From the cell containing the given text, extract its center point as (X, Y) coordinate. 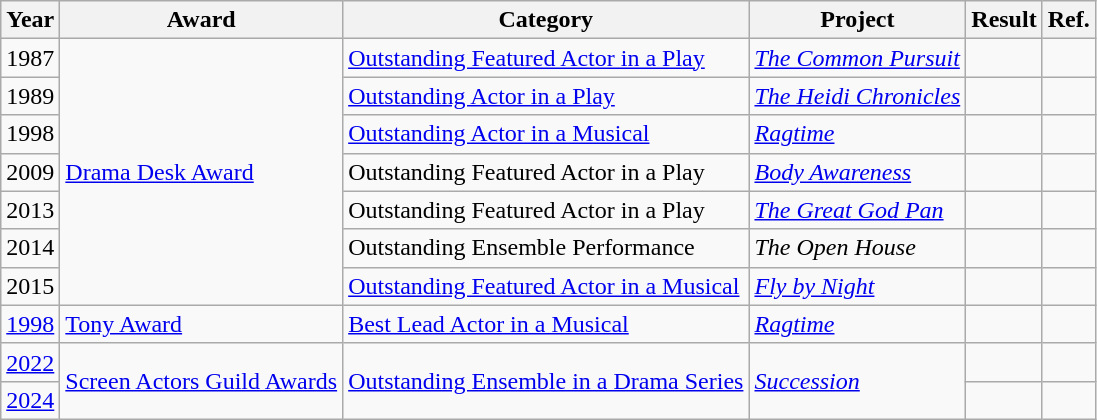
Outstanding Ensemble in a Drama Series (546, 381)
Year (30, 20)
Project (858, 20)
Best Lead Actor in a Musical (546, 324)
2022 (30, 362)
2024 (30, 400)
The Common Pursuit (858, 58)
Body Awareness (858, 172)
The Great God Pan (858, 210)
Screen Actors Guild Awards (202, 381)
Award (202, 20)
Category (546, 20)
Ref. (1068, 20)
1989 (30, 96)
Result (1004, 20)
2014 (30, 248)
The Open House (858, 248)
Outstanding Featured Actor in a Musical (546, 286)
2009 (30, 172)
Tony Award (202, 324)
Succession (858, 381)
1987 (30, 58)
Outstanding Actor in a Play (546, 96)
Outstanding Actor in a Musical (546, 134)
The Heidi Chronicles (858, 96)
Outstanding Ensemble Performance (546, 248)
2013 (30, 210)
Fly by Night (858, 286)
Drama Desk Award (202, 172)
2015 (30, 286)
